Pinpoint the cell where the given text exists, returning its (x, y) midpoint coordinate. 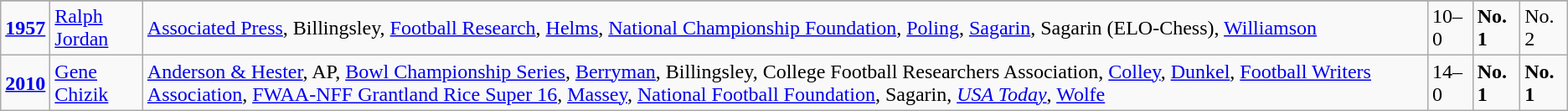
2010 (25, 82)
Associated Press, Billingsley, Football Research, Helms, National Championship Foundation, Poling, Sagarin, Sagarin (ELO-Chess), Williamson (785, 29)
10–0 (1450, 29)
Gene Chizik (97, 82)
Ralph Jordan (97, 29)
14–0 (1450, 82)
No. 2 (1545, 29)
1957 (25, 29)
